From the cell containing the given text, extract its center point as [X, Y] coordinate. 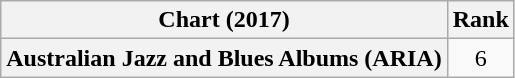
Rank [480, 20]
Chart (2017) [224, 20]
6 [480, 58]
Australian Jazz and Blues Albums (ARIA) [224, 58]
